Pinpoint the cell where the given text exists, returning its [X, Y] midpoint coordinate. 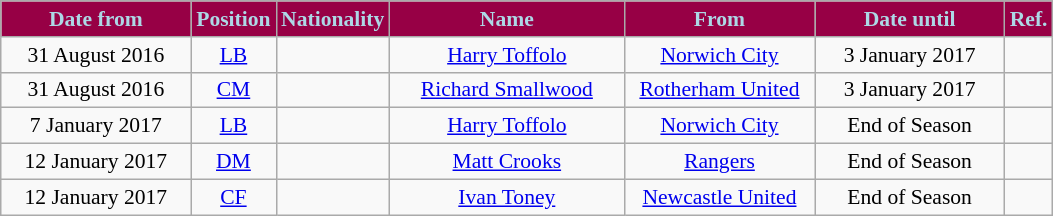
CF [234, 197]
Rangers [719, 162]
Ref. [1029, 19]
Rotherham United [719, 90]
7 January 2017 [96, 126]
Richard Smallwood [506, 90]
Date until [910, 19]
Matt Crooks [506, 162]
From [719, 19]
Position [234, 19]
Date from [96, 19]
CM [234, 90]
Ivan Toney [506, 197]
Newcastle United [719, 197]
DM [234, 162]
Name [506, 19]
Nationality [332, 19]
